Return (x, y) of the center of cell containing provided text 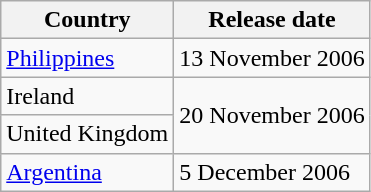
Country (88, 20)
5 December 2006 (272, 172)
Ireland (88, 96)
United Kingdom (88, 134)
20 November 2006 (272, 115)
13 November 2006 (272, 58)
Release date (272, 20)
Argentina (88, 172)
Philippines (88, 58)
